Detect which cell encompasses the target text, then output its (X, Y) center coordinate. 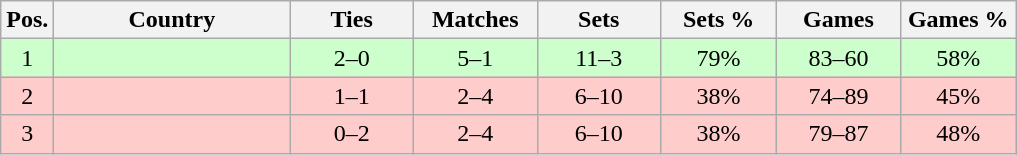
Matches (475, 20)
1 (28, 58)
5–1 (475, 58)
Games (839, 20)
Country (172, 20)
Sets % (719, 20)
79–87 (839, 134)
74–89 (839, 96)
Sets (599, 20)
45% (958, 96)
2 (28, 96)
Pos. (28, 20)
11–3 (599, 58)
83–60 (839, 58)
Ties (352, 20)
2–0 (352, 58)
3 (28, 134)
48% (958, 134)
79% (719, 58)
58% (958, 58)
0–2 (352, 134)
Games % (958, 20)
1–1 (352, 96)
